Locate the cell with the specified text and output its (x, y) center coordinate. 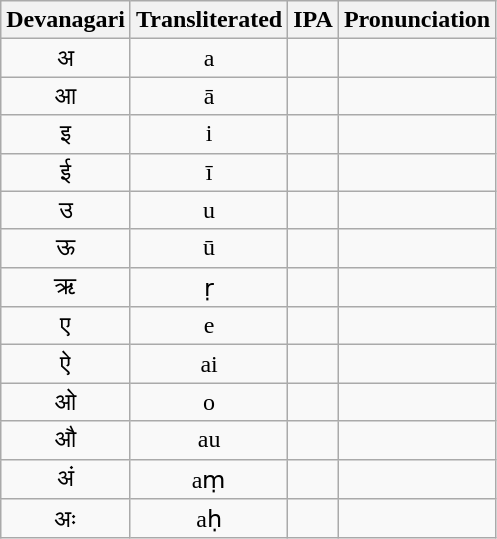
au (208, 440)
ऐ (66, 364)
ए (66, 326)
औ (66, 440)
u (208, 210)
उ (66, 210)
Devanagari (66, 20)
ई (66, 172)
ऊ (66, 248)
ū (208, 248)
IPA (314, 20)
ṛ (208, 287)
Transliterated (208, 20)
i (208, 134)
ऋ (66, 287)
इ (66, 134)
ā (208, 96)
ओ (66, 402)
aḥ (208, 519)
ai (208, 364)
Pronunciation (416, 20)
e (208, 326)
अं (66, 479)
आ (66, 96)
अ (66, 58)
ī (208, 172)
o (208, 402)
अः (66, 519)
a (208, 58)
aṃ (208, 479)
